Capture the cell that displays the provided text and extract its [x, y] central coordinate. 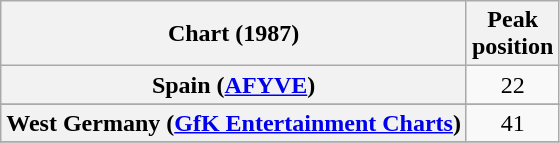
Spain (AFYVE) [234, 85]
West Germany (GfK Entertainment Charts) [234, 123]
22 [512, 85]
Peakposition [512, 34]
Chart (1987) [234, 34]
41 [512, 123]
